Determine the (X, Y) coordinate at the center of the cell enclosing the given text.  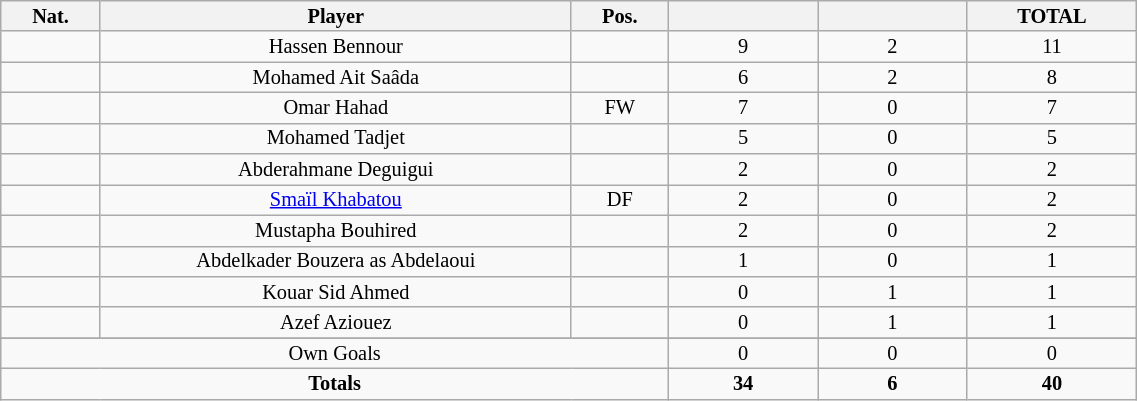
Abdelkader Bouzera as Abdelaoui (336, 262)
40 (1052, 384)
Mohamed Tadjet (336, 138)
Mohamed Ait Saâda (336, 78)
DF (620, 200)
Kouar Sid Ahmed (336, 292)
TOTAL (1052, 16)
Azef Aziouez (336, 322)
Hassen Bennour (336, 46)
FW (620, 108)
Player (336, 16)
Smaïl Khabatou (336, 200)
Mustapha Bouhired (336, 230)
34 (742, 384)
Nat. (51, 16)
Totals (335, 384)
Abderahmane Deguigui (336, 170)
Omar Hahad (336, 108)
Own Goals (335, 354)
11 (1052, 46)
8 (1052, 78)
9 (742, 46)
Pos. (620, 16)
